Return (x, y) of the center of cell containing provided text 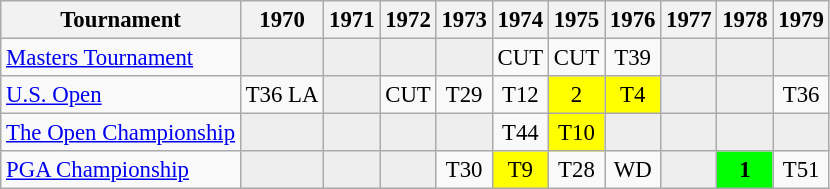
PGA Championship (121, 170)
Masters Tournament (121, 58)
T36 (801, 95)
1975 (576, 20)
T9 (520, 170)
T28 (576, 170)
1979 (801, 20)
2 (576, 95)
1976 (633, 20)
1972 (408, 20)
T12 (520, 95)
T4 (633, 95)
1978 (745, 20)
T30 (464, 170)
T44 (520, 133)
1970 (282, 20)
T51 (801, 170)
The Open Championship (121, 133)
T29 (464, 95)
T36 LA (282, 95)
Tournament (121, 20)
1977 (689, 20)
1971 (352, 20)
WD (633, 170)
U.S. Open (121, 95)
T10 (576, 133)
1974 (520, 20)
1973 (464, 20)
T39 (633, 58)
1 (745, 170)
